Detect which cell encompasses the target text, then output its [x, y] center coordinate. 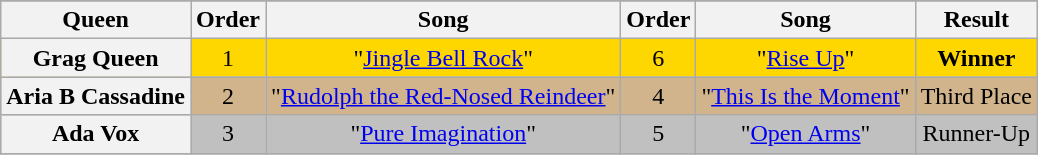
3 [228, 134]
"Rise Up" [806, 58]
6 [658, 58]
Ada Vox [96, 134]
"This Is the Moment" [806, 96]
5 [658, 134]
"Open Arms" [806, 134]
Third Place [976, 96]
"Rudolph the Red-Nosed Reindeer" [444, 96]
"Jingle Bell Rock" [444, 58]
Grag Queen [96, 58]
1 [228, 58]
4 [658, 96]
Winner [976, 58]
Runner-Up [976, 134]
Queen [96, 20]
Aria B Cassadine [96, 96]
Result [976, 20]
"Pure Imagination" [444, 134]
2 [228, 96]
